Locate the cell with the specified text and output its (x, y) center coordinate. 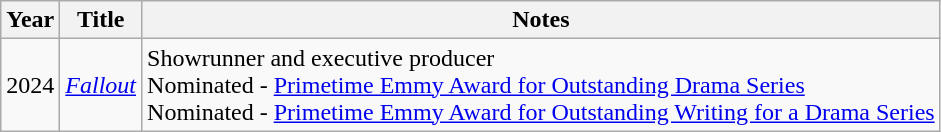
Title (101, 20)
Fallout (101, 85)
Year (30, 20)
Notes (542, 20)
2024 (30, 85)
